Return [x, y] of the center of cell containing provided text 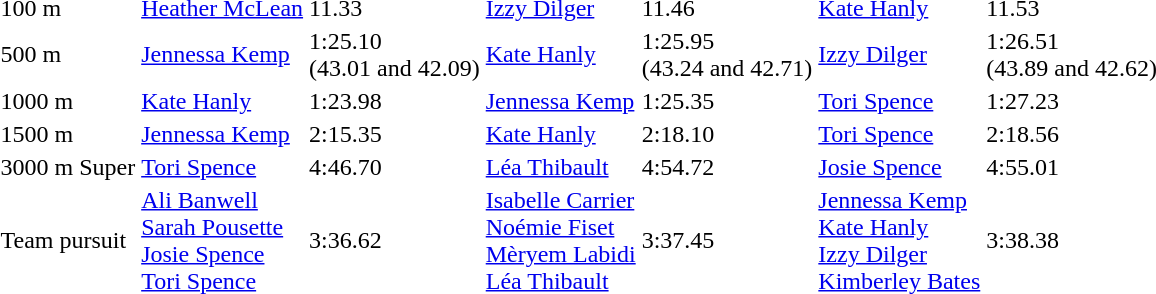
Léa Thibault [560, 167]
Izzy Dilger [900, 54]
Josie Spence [900, 167]
1:25.95(43.24 and 42.71) [727, 54]
2:18.10 [727, 134]
1:25.35 [727, 101]
1:25.10(43.01 and 42.09) [395, 54]
1:23.98 [395, 101]
4:46.70 [395, 167]
4:54.72 [727, 167]
2:15.35 [395, 134]
